Return (x, y) of the center of cell containing provided text 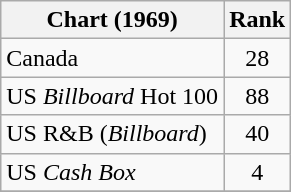
28 (258, 58)
Chart (1969) (112, 20)
40 (258, 134)
US Billboard Hot 100 (112, 96)
Rank (258, 20)
4 (258, 172)
US Cash Box (112, 172)
88 (258, 96)
US R&B (Billboard) (112, 134)
Canada (112, 58)
